Return [X, Y] of the center of cell containing provided text 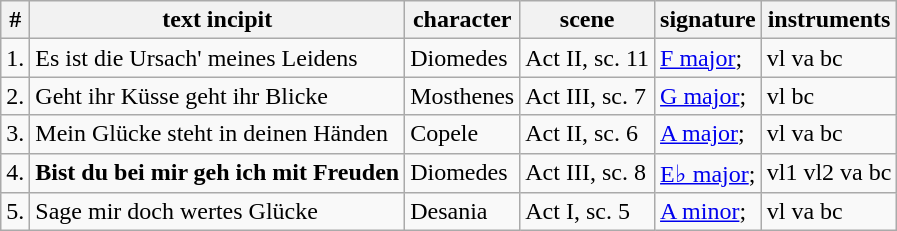
Mein Glücke steht in deinen Händen [218, 134]
character [462, 20]
Act II, sc. 6 [588, 134]
Desania [462, 212]
A major; [708, 134]
Act III, sc. 8 [588, 173]
Act I, sc. 5 [588, 212]
4. [16, 173]
text incipit [218, 20]
vl1 vl2 va bc [829, 173]
Sage mir doch wertes Glücke [218, 212]
Mosthenes [462, 96]
A minor; [708, 212]
Act II, sc. 11 [588, 58]
G major; [708, 96]
Act III, sc. 7 [588, 96]
vl bc [829, 96]
1. [16, 58]
Es ist die Ursach' meines Leidens [218, 58]
Copele [462, 134]
5. [16, 212]
F major; [708, 58]
instruments [829, 20]
3. [16, 134]
scene [588, 20]
Bist du bei mir geh ich mit Freuden [218, 173]
Geht ihr Küsse geht ihr Blicke [218, 96]
signature [708, 20]
E♭ major; [708, 173]
# [16, 20]
2. [16, 96]
